Return the (x, y) coordinate for the center point of the cell that contains the specified text.  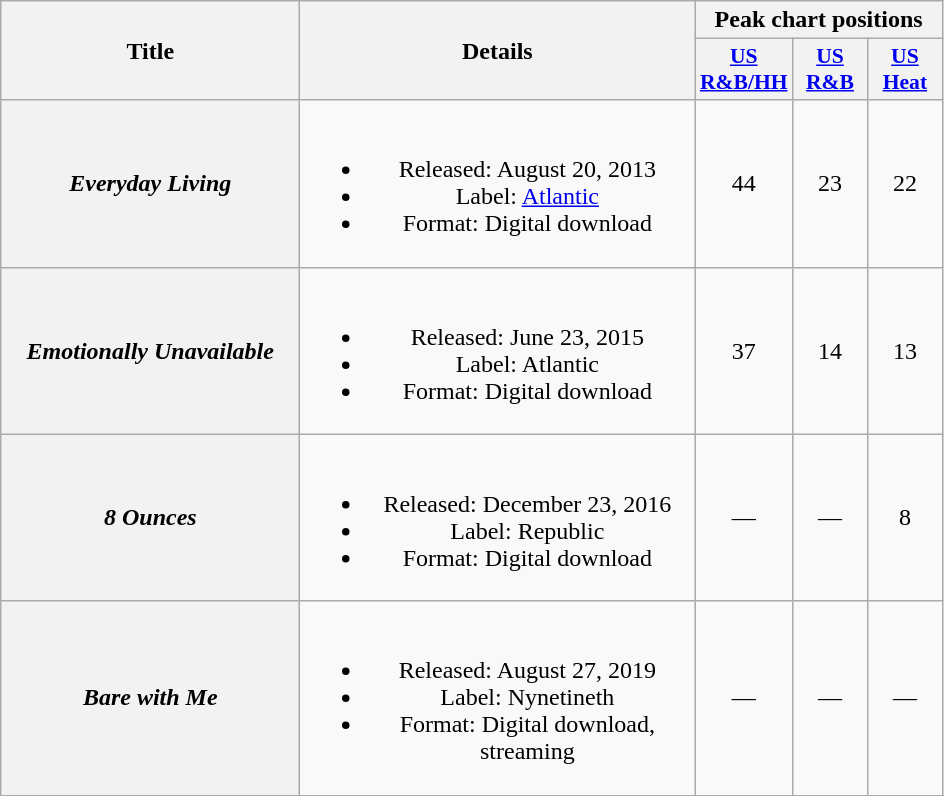
USR&B/HH (744, 70)
Title (150, 50)
Bare with Me (150, 698)
23 (830, 184)
Released: June 23, 2015Label: AtlanticFormat: Digital download (498, 350)
Released: December 23, 2016Label: RepublicFormat: Digital download (498, 518)
44 (744, 184)
Everyday Living (150, 184)
Emotionally Unavailable (150, 350)
US R&B (830, 70)
22 (904, 184)
13 (904, 350)
14 (830, 350)
Released: August 20, 2013Label: AtlanticFormat: Digital download (498, 184)
Details (498, 50)
8 (904, 518)
USHeat (904, 70)
37 (744, 350)
Peak chart positions (819, 20)
8 Ounces (150, 518)
Released: August 27, 2019Label: NynetinethFormat: Digital download, streaming (498, 698)
